Detect which cell encompasses the target text, then output its (x, y) center coordinate. 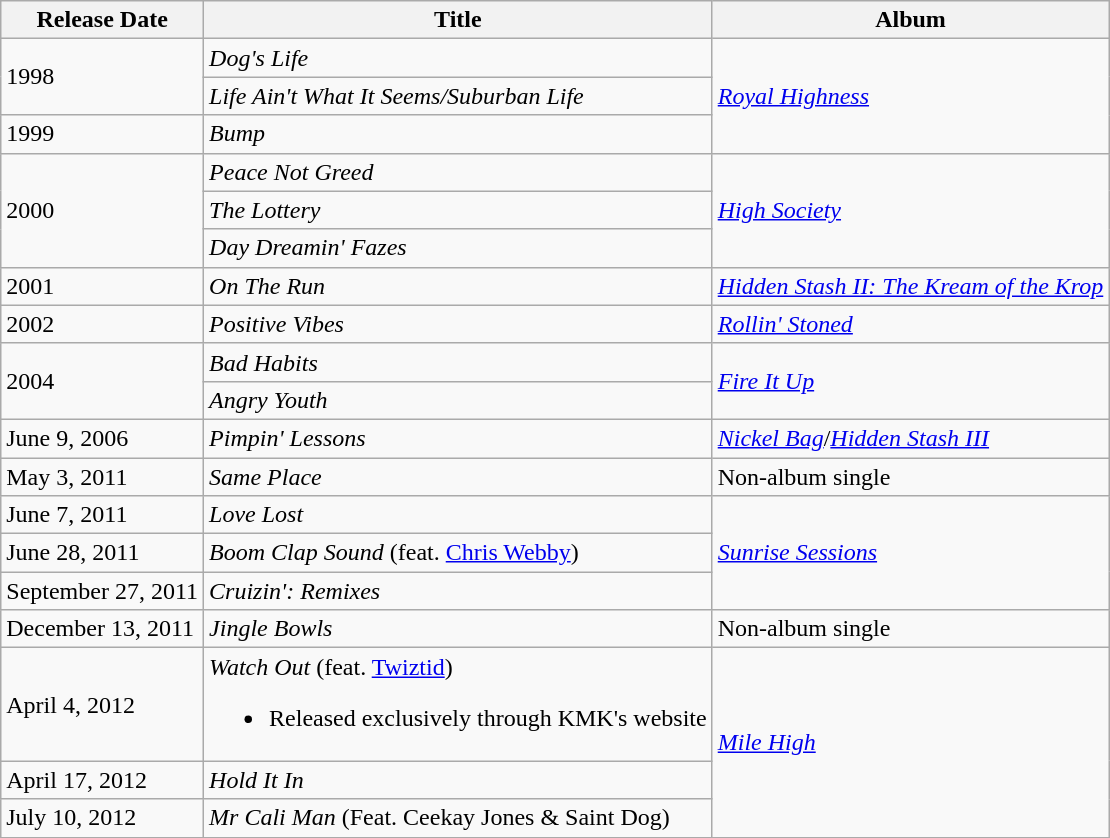
Mr Cali Man (Feat. Ceekay Jones & Saint Dog) (458, 818)
September 27, 2011 (102, 591)
Peace Not Greed (458, 172)
Mile High (910, 742)
2000 (102, 210)
Bad Habits (458, 362)
May 3, 2011 (102, 477)
June 7, 2011 (102, 515)
Sunrise Sessions (910, 553)
1998 (102, 77)
Watch Out (feat. Twiztid)Released exclusively through KMK's website (458, 704)
Day Dreamin' Fazes (458, 248)
Same Place (458, 477)
2002 (102, 324)
Fire It Up (910, 381)
Hidden Stash II: The Kream of the Krop (910, 286)
April 17, 2012 (102, 780)
Release Date (102, 20)
2001 (102, 286)
Boom Clap Sound (feat. Chris Webby) (458, 553)
Angry Youth (458, 400)
Love Lost (458, 515)
June 9, 2006 (102, 438)
Dog's Life (458, 58)
Royal Highness (910, 96)
April 4, 2012 (102, 704)
June 28, 2011 (102, 553)
Nickel Bag/Hidden Stash III (910, 438)
Pimpin' Lessons (458, 438)
Rollin' Stoned (910, 324)
1999 (102, 134)
December 13, 2011 (102, 629)
Life Ain't What It Seems/Suburban Life (458, 96)
On The Run (458, 286)
High Society (910, 210)
July 10, 2012 (102, 818)
Album (910, 20)
Positive Vibes (458, 324)
The Lottery (458, 210)
Hold It In (458, 780)
Cruizin': Remixes (458, 591)
Jingle Bowls (458, 629)
Title (458, 20)
2004 (102, 381)
Bump (458, 134)
